Return the [x, y] coordinate for the center point of the cell that contains the specified text.  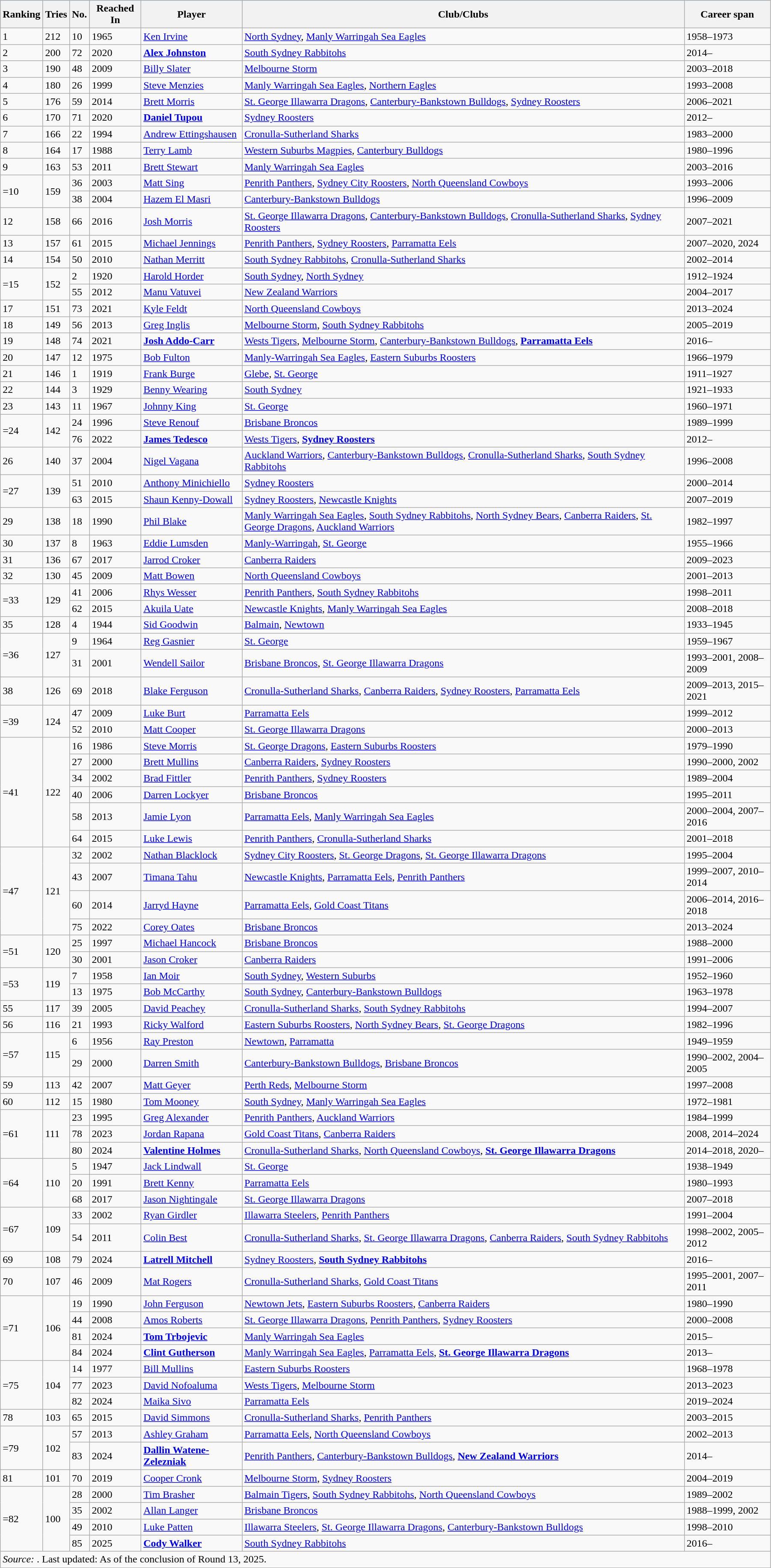
Manu Vatuvei [192, 292]
142 [56, 431]
1982–1996 [727, 1025]
43 [79, 877]
50 [79, 260]
2005–2019 [727, 325]
138 [56, 521]
Newtown Jets, Eastern Suburbs Roosters, Canberra Raiders [463, 1304]
2001–2018 [727, 839]
170 [56, 118]
1929 [116, 390]
1988–2000 [727, 943]
Akuila Uate [192, 609]
1995–2004 [727, 855]
1999 [116, 85]
73 [79, 309]
1967 [116, 406]
Penrith Panthers, Auckland Warriors [463, 1118]
2004–2019 [727, 1478]
10 [79, 36]
Manly Warringah Sea Eagles, Northern Eagles [463, 85]
Mat Rogers [192, 1281]
42 [79, 1085]
=47 [21, 891]
Greg Inglis [192, 325]
=71 [21, 1328]
120 [56, 951]
1990–2000, 2002 [727, 762]
104 [56, 1385]
1989–1999 [727, 422]
2019 [116, 1478]
39 [79, 1008]
New Zealand Warriors [463, 292]
1949–1959 [727, 1041]
2004–2017 [727, 292]
1998–2002, 2005–2012 [727, 1238]
1993–2006 [727, 183]
28 [79, 1494]
40 [79, 795]
1956 [116, 1041]
1963–1978 [727, 992]
Amos Roberts [192, 1320]
147 [56, 357]
2019–2024 [727, 1402]
61 [79, 244]
Cronulla-Sutherland Sharks, Penrith Panthers [463, 1418]
149 [56, 325]
2005 [116, 1008]
190 [56, 69]
101 [56, 1478]
2012 [116, 292]
1989–2004 [727, 778]
1996–2009 [727, 199]
Player [192, 15]
1912–1924 [727, 276]
2007–2021 [727, 221]
1920 [116, 276]
27 [79, 762]
Newcastle Knights, Parramatta Eels, Penrith Panthers [463, 877]
1911–1927 [727, 374]
1944 [116, 625]
Manly-Warringah, St. George [463, 543]
1966–1979 [727, 357]
Michael Hancock [192, 943]
130 [56, 576]
Jack Lindwall [192, 1167]
84 [79, 1352]
2000–2004, 2007–2016 [727, 817]
127 [56, 655]
David Peachey [192, 1008]
South Sydney, North Sydney [463, 276]
David Nofoaluma [192, 1385]
1958–1973 [727, 36]
Brett Stewart [192, 166]
1988 [116, 150]
Newtown, Parramatta [463, 1041]
212 [56, 36]
Sydney Roosters, South Sydney Rabbitohs [463, 1259]
115 [56, 1054]
Billy Slater [192, 69]
David Simmons [192, 1418]
1986 [116, 745]
Illawarra Steelers, Penrith Panthers [463, 1215]
Cronulla-Sutherland Sharks [463, 134]
Cronulla-Sutherland Sharks, St. George Illawarra Dragons, Canberra Raiders, South Sydney Rabbitohs [463, 1238]
Penrith Panthers, Sydney Roosters [463, 778]
16 [79, 745]
=57 [21, 1054]
Source: . Last updated: As of the conclusion of Round 13, 2025. [385, 1559]
1990–2002, 2004–2005 [727, 1063]
Ian Moir [192, 976]
Frank Burge [192, 374]
45 [79, 576]
Josh Morris [192, 221]
John Ferguson [192, 1304]
33 [79, 1215]
St. George Illawarra Dragons, Canterbury-Bankstown Bulldogs, Cronulla-Sutherland Sharks, Sydney Roosters [463, 221]
1977 [116, 1369]
South Sydney, Manly Warringah Sea Eagles [463, 1101]
113 [56, 1085]
Darren Smith [192, 1063]
Jordan Rapana [192, 1134]
Balmain, Newtown [463, 625]
65 [79, 1418]
Reached In [116, 15]
1996 [116, 422]
Cronulla-Sutherland Sharks, North Queensland Cowboys, St. George Illawarra Dragons [463, 1150]
1972–1981 [727, 1101]
1991 [116, 1183]
Bob Fulton [192, 357]
139 [56, 491]
Illawarra Steelers, St. George Illawarra Dragons, Canterbury-Bankstown Bulldogs [463, 1527]
Manly-Warringah Sea Eagles, Eastern Suburbs Roosters [463, 357]
2006–2021 [727, 101]
1994–2007 [727, 1008]
South Sydney Rabbitohs, Cronulla-Sutherland Sharks [463, 260]
Rhys Wesser [192, 592]
41 [79, 592]
154 [56, 260]
144 [56, 390]
176 [56, 101]
106 [56, 1328]
Melbourne Storm [463, 69]
1933–1945 [727, 625]
Cronulla-Sutherland Sharks, Canberra Raiders, Sydney Roosters, Parramatta Eels [463, 691]
83 [79, 1456]
Tim Brasher [192, 1494]
=53 [21, 984]
Jamie Lyon [192, 817]
Harold Horder [192, 276]
1997–2008 [727, 1085]
1980 [116, 1101]
Tries [56, 15]
Jason Croker [192, 959]
Brisbane Broncos, St. George Illawarra Dragons [463, 663]
2015– [727, 1336]
=67 [21, 1229]
1984–1999 [727, 1118]
=33 [21, 600]
2013– [727, 1352]
Anthony Minichiello [192, 483]
1980–1993 [727, 1183]
1952–1960 [727, 976]
Reg Gasnier [192, 641]
37 [79, 460]
158 [56, 221]
116 [56, 1025]
Nathan Blacklock [192, 855]
Glebe, St. George [463, 374]
Parramatta Eels, North Queensland Cowboys [463, 1434]
Jarryd Hayne [192, 905]
Michael Jennings [192, 244]
1983–2000 [727, 134]
1958 [116, 976]
129 [56, 600]
=75 [21, 1385]
Tom Mooney [192, 1101]
52 [79, 729]
2002–2013 [727, 1434]
Benny Wearing [192, 390]
1993–2001, 2008–2009 [727, 663]
Ryan Girdler [192, 1215]
64 [79, 839]
2007–2018 [727, 1199]
1960–1971 [727, 406]
St. George Illawarra Dragons, Penrith Panthers, Sydney Roosters [463, 1320]
108 [56, 1259]
=41 [21, 792]
107 [56, 1281]
1993 [116, 1025]
2003 [116, 183]
Auckland Warriors, Canterbury-Bankstown Bulldogs, Cronulla-Sutherland Sharks, South Sydney Rabbitohs [463, 460]
1997 [116, 943]
South Sydney, Canterbury-Bankstown Bulldogs [463, 992]
St. George Illawarra Dragons, Canterbury-Bankstown Bulldogs, Sydney Roosters [463, 101]
Nathan Merritt [192, 260]
Josh Addo-Carr [192, 341]
24 [79, 422]
Bill Mullins [192, 1369]
Matt Bowen [192, 576]
1979–1990 [727, 745]
Ray Preston [192, 1041]
Andrew Ettingshausen [192, 134]
Corey Oates [192, 927]
=82 [21, 1519]
=79 [21, 1448]
=51 [21, 951]
111 [56, 1134]
140 [56, 460]
=39 [21, 721]
2000–2014 [727, 483]
2018 [116, 691]
Ashley Graham [192, 1434]
36 [79, 183]
Alex Johnston [192, 53]
Manly Warringah Sea Eagles, Parramatta Eels, St. George Illawarra Dragons [463, 1352]
1938–1949 [727, 1167]
58 [79, 817]
Western Suburbs Magpies, Canterbury Bulldogs [463, 150]
Balmain Tigers, South Sydney Rabbitohs, North Queensland Cowboys [463, 1494]
25 [79, 943]
51 [79, 483]
Tom Trbojevic [192, 1336]
Brett Kenny [192, 1183]
Luke Burt [192, 713]
Dallin Watene-Zelezniak [192, 1456]
2008–2018 [727, 609]
148 [56, 341]
2003–2018 [727, 69]
Wests Tigers, Sydney Roosters [463, 439]
44 [79, 1320]
75 [79, 927]
Steve Renouf [192, 422]
Daniel Tupou [192, 118]
Jason Nightingale [192, 1199]
Maika Sivo [192, 1402]
Melbourne Storm, Sydney Roosters [463, 1478]
Ken Irvine [192, 36]
11 [79, 406]
Cody Walker [192, 1543]
Parramatta Eels, Manly Warringah Sea Eagles [463, 817]
Cooper Cronk [192, 1478]
Cronulla-Sutherland Sharks, South Sydney Rabbitohs [463, 1008]
67 [79, 560]
121 [56, 891]
=61 [21, 1134]
49 [79, 1527]
Matt Cooper [192, 729]
2025 [116, 1543]
1965 [116, 36]
Canterbury-Bankstown Bulldogs, Brisbane Broncos [463, 1063]
Brad Fittler [192, 778]
2008 [116, 1320]
Johnny King [192, 406]
Nigel Vagana [192, 460]
Penrith Panthers, South Sydney Rabbitohs [463, 592]
Allan Langer [192, 1511]
=10 [21, 191]
Eddie Lumsden [192, 543]
110 [56, 1183]
100 [56, 1519]
Eastern Suburbs Roosters [463, 1369]
Greg Alexander [192, 1118]
46 [79, 1281]
Career span [727, 15]
48 [79, 69]
1988–1999, 2002 [727, 1511]
53 [79, 166]
163 [56, 166]
119 [56, 984]
Brett Mullins [192, 762]
180 [56, 85]
74 [79, 341]
Penrith Panthers, Sydney City Roosters, North Queensland Cowboys [463, 183]
102 [56, 1448]
Blake Ferguson [192, 691]
1959–1967 [727, 641]
Valentine Holmes [192, 1150]
1980–1990 [727, 1304]
1921–1933 [727, 390]
Matt Geyer [192, 1085]
68 [79, 1199]
Bob McCarthy [192, 992]
=24 [21, 431]
Ranking [21, 15]
North Sydney, Manly Warringah Sea Eagles [463, 36]
1998–2011 [727, 592]
Sydney Roosters, Newcastle Knights [463, 499]
Club/Clubs [463, 15]
Terry Lamb [192, 150]
103 [56, 1418]
62 [79, 609]
54 [79, 1238]
143 [56, 406]
1947 [116, 1167]
151 [56, 309]
159 [56, 191]
2009–2013, 2015–2021 [727, 691]
Wests Tigers, Melbourne Storm, Canterbury-Bankstown Bulldogs, Parramatta Eels [463, 341]
112 [56, 1101]
1982–1997 [727, 521]
=64 [21, 1183]
80 [79, 1150]
2001–2013 [727, 576]
2014–2018, 2020– [727, 1150]
Canterbury-Bankstown Bulldogs [463, 199]
152 [56, 284]
1995 [116, 1118]
Parramatta Eels, Gold Coast Titans [463, 905]
=36 [21, 655]
137 [56, 543]
Brett Morris [192, 101]
166 [56, 134]
Penrith Panthers, Sydney Roosters, Parramatta Eels [463, 244]
122 [56, 792]
47 [79, 713]
1989–2002 [727, 1494]
77 [79, 1385]
No. [79, 15]
Kyle Feldt [192, 309]
157 [56, 244]
1955–1966 [727, 543]
1999–2007, 2010–2014 [727, 877]
1980–1996 [727, 150]
79 [79, 1259]
Matt Sing [192, 183]
63 [79, 499]
1993–2008 [727, 85]
15 [79, 1101]
71 [79, 118]
82 [79, 1402]
57 [79, 1434]
Darren Lockyer [192, 795]
2003–2015 [727, 1418]
1919 [116, 374]
Latrell Mitchell [192, 1259]
Luke Patten [192, 1527]
2003–2016 [727, 166]
2016 [116, 221]
72 [79, 53]
1995–2011 [727, 795]
Sid Goodwin [192, 625]
Perth Reds, Melbourne Storm [463, 1085]
2013–2023 [727, 1385]
1964 [116, 641]
2000–2013 [727, 729]
Steve Menzies [192, 85]
2002–2014 [727, 260]
=15 [21, 284]
Newcastle Knights, Manly Warringah Sea Eagles [463, 609]
126 [56, 691]
2007–2019 [727, 499]
Phil Blake [192, 521]
136 [56, 560]
=27 [21, 491]
124 [56, 721]
2006–2014, 2016–2018 [727, 905]
Eastern Suburbs Roosters, North Sydney Bears, St. George Dragons [463, 1025]
2009–2023 [727, 560]
34 [79, 778]
200 [56, 53]
Ricky Walford [192, 1025]
85 [79, 1543]
1999–2012 [727, 713]
Luke Lewis [192, 839]
Manly Warringah Sea Eagles, South Sydney Rabbitohs, North Sydney Bears, Canberra Raiders, St. George Dragons, Auckland Warriors [463, 521]
1995–2001, 2007–2011 [727, 1281]
Penrith Panthers, Canterbury-Bankstown Bulldogs, New Zealand Warriors [463, 1456]
Canberra Raiders, Sydney Roosters [463, 762]
76 [79, 439]
St. George Dragons, Eastern Suburbs Roosters [463, 745]
1991–2004 [727, 1215]
Steve Morris [192, 745]
Colin Best [192, 1238]
Sydney City Roosters, St. George Dragons, St. George Illawarra Dragons [463, 855]
Hazem El Masri [192, 199]
Wests Tigers, Melbourne Storm [463, 1385]
1991–2006 [727, 959]
Gold Coast Titans, Canberra Raiders [463, 1134]
1968–1978 [727, 1369]
Jarrod Croker [192, 560]
James Tedesco [192, 439]
Penrith Panthers, Cronulla-Sutherland Sharks [463, 839]
164 [56, 150]
66 [79, 221]
Clint Gutherson [192, 1352]
109 [56, 1229]
2008, 2014–2024 [727, 1134]
Wendell Sailor [192, 663]
1998–2010 [727, 1527]
Timana Tahu [192, 877]
1994 [116, 134]
Cronulla-Sutherland Sharks, Gold Coast Titans [463, 1281]
South Sydney, Western Suburbs [463, 976]
117 [56, 1008]
1963 [116, 543]
146 [56, 374]
1996–2008 [727, 460]
2000–2008 [727, 1320]
2007–2020, 2024 [727, 244]
South Sydney [463, 390]
Shaun Kenny-Dowall [192, 499]
128 [56, 625]
Melbourne Storm, South Sydney Rabbitohs [463, 325]
